Scan for the cell matching the given text and deliver its (X, Y) coordinate at center. 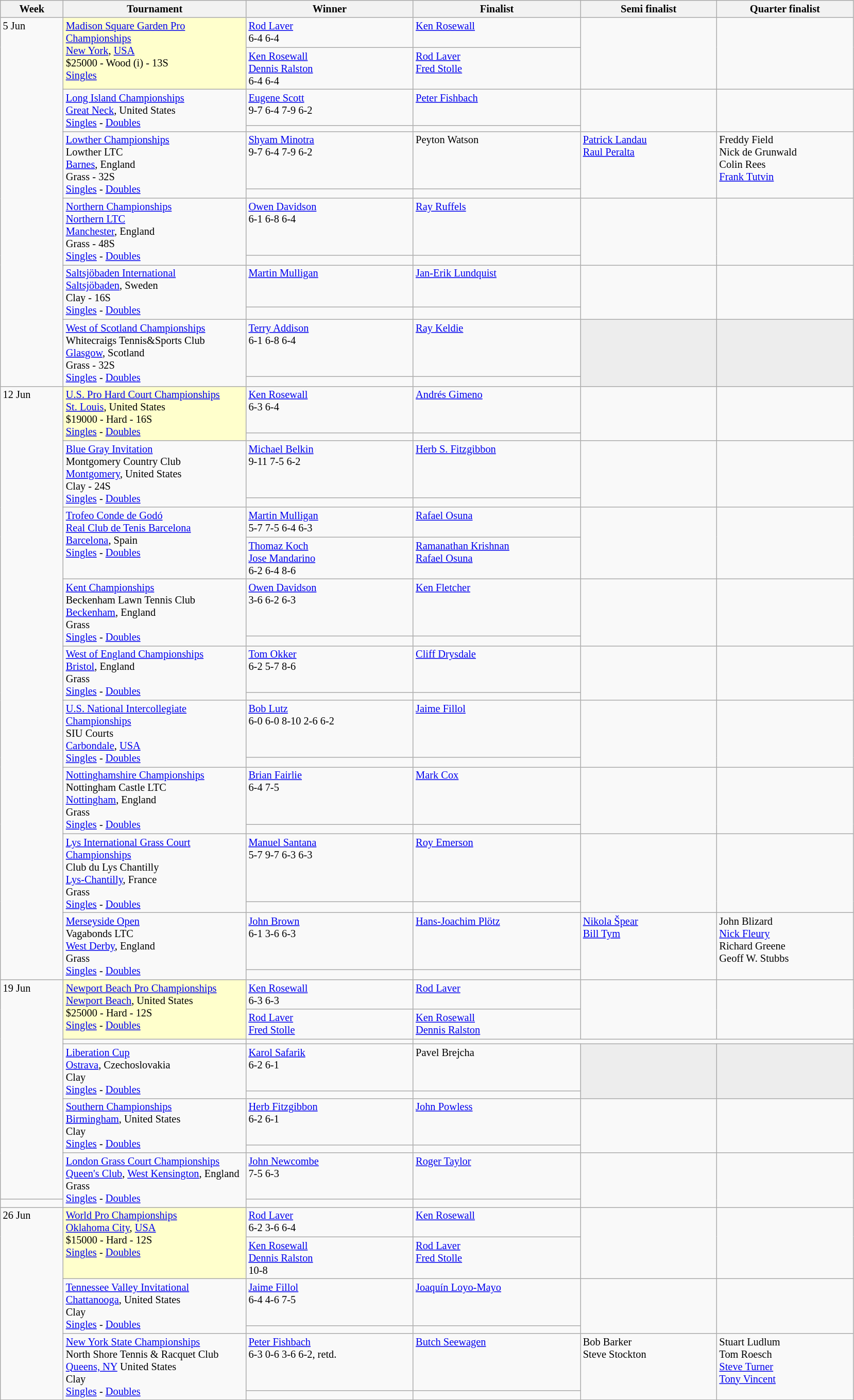
Martin Mulligan5-7 7-5 6-4 6-3 (330, 522)
Cliff Drysdale (497, 669)
Bob Lutz6-0 6-0 8-10 2-6 6-2 (330, 729)
Merseyside OpenVagabonds LTCWest Derby, EnglandGrassSingles - Doubles (155, 946)
Rafael Osuna (497, 522)
Week (32, 9)
Joaquín Loyo-Mayo (497, 1302)
Ken Rosewall6-3 6-3 (330, 994)
Winner (330, 9)
Blue Gray InvitationMontgomery Country ClubMontgomery, United StatesClay - 24SSingles - Doubles (155, 474)
U.S. Pro Hard Court ChampionshipsSt. Louis, United States$19000 - Hard - 16SSingles - Doubles (155, 413)
Thomaz Koch Jose Mandarino6-2 6-4 8-6 (330, 558)
Jaime Fillol6-4 4-6 7-5 (330, 1302)
Saltsjöbaden InternationalSaltsjöbaden, SwedenClay - 16SSingles - Doubles (155, 292)
Pavel Brejcha (497, 1067)
Andrés Gimeno (497, 409)
Liberation CupOstrava, CzechoslovakiaClaySingles - Doubles (155, 1071)
Tournament (155, 9)
Rod Laver6-2 3-6 6-4 (330, 1222)
John Brown6-1 3-6 6-3 (330, 941)
Herb Fitzgibbon6-2 6-1 (330, 1121)
Michael Belkin9-11 7-5 6-2 (330, 469)
Freddy Field Nick de Grunwald Colin Rees Frank Tutvin (785, 165)
Southern ChampionshipsBirmingham, United StatesClaySingles - Doubles (155, 1126)
Herb S. Fitzgibbon (497, 469)
Quarter finalist (785, 9)
Northern ChampionshipsNorthern LTCManchester, EnglandGrass - 48SSingles - Doubles (155, 232)
Brian Fairlie6-4 7-5 (330, 795)
Rod Laver6-4 6-4 (330, 32)
Ray Keldie (497, 348)
26 Jun (32, 1304)
Newport Beach Pro ChampionshipsNewport Beach, United States$25000 - Hard - 12SSingles - Doubles (155, 1009)
John Blizard Nick Fleury Richard Greene Geoff W. Stubbs (785, 946)
Rod Laver (497, 994)
Butch Seewagen (497, 1361)
Nikola Špear Bill Tym (649, 946)
Owen Davidson3-6 6-2 6-3 (330, 608)
Peyton Watson (497, 160)
Jan-Erik Lundquist (497, 286)
Semi finalist (649, 9)
Mark Cox (497, 795)
Ramanathan Krishnan Rafael Osuna (497, 558)
Finalist (497, 9)
Ken Rosewall Dennis Ralston (497, 1024)
West of England Championships Bristol, EnglandGrassSingles - Doubles (155, 673)
Peter Fishbach (497, 107)
Tennessee Valley InvitationalChattanooga, United StatesClaySingles - Doubles (155, 1306)
Terry Addison6-1 6-8 6-4 (330, 348)
Roger Taylor (497, 1176)
Martin Mulligan (330, 286)
World Pro ChampionshipsOklahoma City, USA$15000 - Hard - 12SSingles - Doubles (155, 1243)
Ken Rosewall6-3 6-4 (330, 409)
Eugene Scott9-7 6-4 7-9 6-2 (330, 107)
Lys International Grass Court ChampionshipsClub du Lys ChantillyLys-Chantilly, FranceGrassSingles - Doubles (155, 873)
Trofeo Conde de GodóReal Club de Tenis BarcelonaBarcelona, SpainSingles - Doubles (155, 543)
West of Scotland ChampionshipsWhitecraigs Tennis&Sports Club Glasgow, ScotlandGrass - 32SSingles - Doubles (155, 353)
12 Jun (32, 683)
Shyam Minotra9-7 6-4 7-9 6-2 (330, 160)
Ken Rosewall Dennis Ralston6-4 6-4 (330, 68)
Owen Davidson6-1 6-8 6-4 (330, 227)
Manuel Santana5-7 9-7 6-3 6-3 (330, 868)
John Powless (497, 1121)
Kent ChampionshipsBeckenham Lawn Tennis ClubBeckenham, EnglandGrassSingles - Doubles (155, 612)
New York State ChampionshipsNorth Shore Tennis & Racquet Club Queens, NY United StatesClaySingles - Doubles (155, 1367)
Jaime Fillol (497, 729)
Ken Fletcher (497, 608)
Lowther ChampionshipsLowther LTCBarnes, EnglandGrass - 32SSingles - Doubles (155, 165)
Bob Barker Steve Stockton (649, 1367)
Nottinghamshire Championships Nottingham Castle LTCNottingham, EnglandGrassSingles - Doubles (155, 800)
5 Jun (32, 202)
Hans-Joachim Plötz (497, 941)
19 Jun (32, 1090)
London Grass Court ChampionshipsQueen's Club, West Kensington, EnglandGrassSingles - Doubles (155, 1180)
Tom Okker6-2 5-7 8-6 (330, 669)
Ray Ruffels (497, 227)
Patrick Landau Raul Peralta (649, 165)
Madison Square Garden Pro ChampionshipsNew York, USA$25000 - Wood (i) - 13SSingles (155, 54)
Roy Emerson (497, 868)
Long Island ChampionshipsGreat Neck, United StatesSingles - Doubles (155, 110)
Peter Fishbach6-3 0-6 3-6 6-2, retd. (330, 1361)
Karol Safarik6-2 6-1 (330, 1067)
Stuart Ludlum Tom Roesch Steve Turner Tony Vincent (785, 1367)
Ken Rosewall Dennis Ralston10-8 (330, 1258)
U.S. National Intercollegiate ChampionshipsSIU Courts Carbondale, USASingles - Doubles (155, 734)
John Newcombe7-5 6-3 (330, 1176)
